From the cell containing the given text, extract its center point as [X, Y] coordinate. 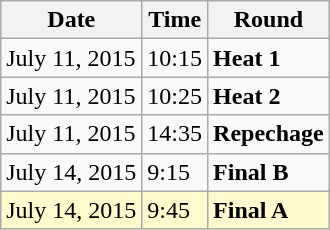
10:25 [175, 96]
Round [269, 20]
9:15 [175, 172]
Heat 1 [269, 58]
Final A [269, 210]
Date [72, 20]
Time [175, 20]
9:45 [175, 210]
Heat 2 [269, 96]
Repechage [269, 134]
10:15 [175, 58]
14:35 [175, 134]
Final B [269, 172]
